Extract the (X, Y) coordinate from the center of the cell holding the provided text.  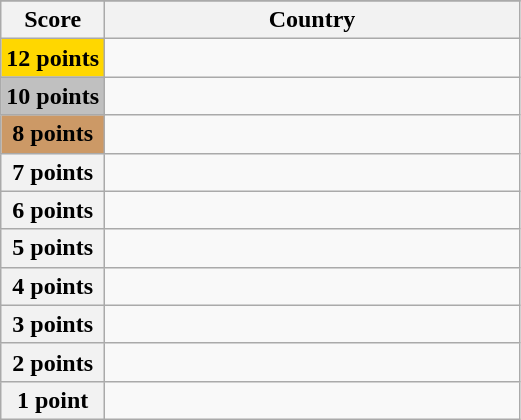
6 points (53, 210)
Country (312, 20)
10 points (53, 96)
2 points (53, 362)
3 points (53, 324)
Score (53, 20)
12 points (53, 58)
4 points (53, 286)
8 points (53, 134)
7 points (53, 172)
5 points (53, 248)
1 point (53, 400)
